Return the (x, y) coordinate for the center point of the cell that contains the specified text.  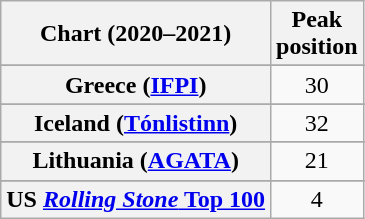
30 (317, 85)
Greece (IFPI) (136, 85)
4 (317, 199)
Chart (2020–2021) (136, 34)
Lithuania (AGATA) (136, 161)
21 (317, 161)
US Rolling Stone Top 100 (136, 199)
Iceland (Tónlistinn) (136, 123)
Peakposition (317, 34)
32 (317, 123)
